For the text-containing cell, return its midpoint in (X, Y) coordinate format. 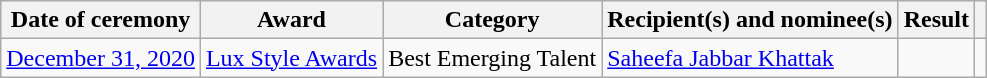
Date of ceremony (101, 20)
Best Emerging Talent (492, 58)
Saheefa Jabbar Khattak (750, 58)
December 31, 2020 (101, 58)
Award (291, 20)
Result (936, 20)
Lux Style Awards (291, 58)
Recipient(s) and nominee(s) (750, 20)
Category (492, 20)
